Scan for the cell matching the given text and deliver its (X, Y) coordinate at center. 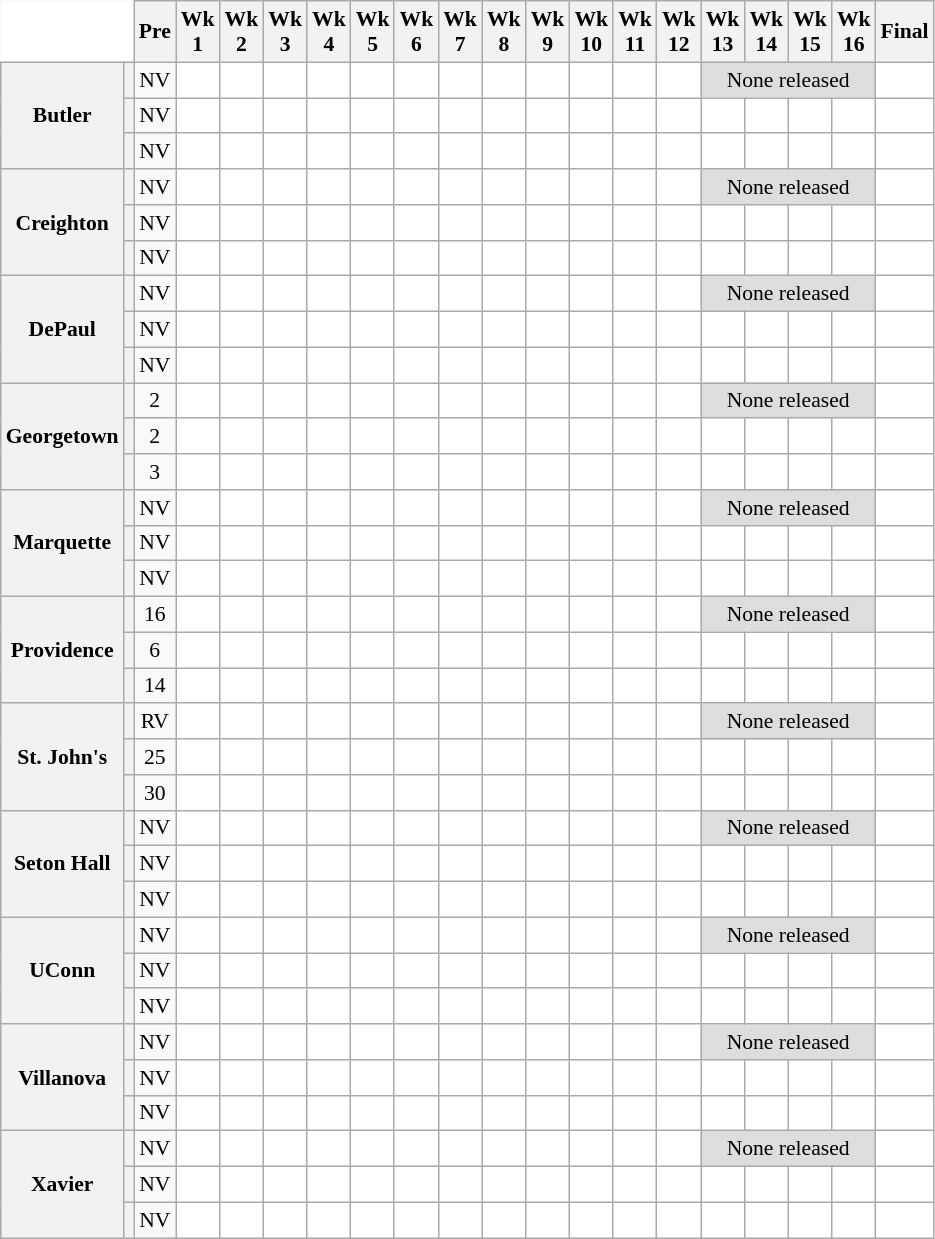
RV (155, 722)
Pre (155, 32)
Wk4 (329, 32)
Xavier (62, 1184)
Marquette (62, 544)
Creighton (62, 222)
Villanova (62, 1078)
30 (155, 793)
16 (155, 615)
Wk11 (635, 32)
Wk15 (810, 32)
Wk2 (242, 32)
Wk7 (460, 32)
6 (155, 650)
Seton Hall (62, 864)
Wk10 (591, 32)
UConn (62, 970)
Wk5 (373, 32)
Butler (62, 116)
Wk9 (548, 32)
Wk8 (504, 32)
3 (155, 472)
Wk 1 (198, 32)
Providence (62, 650)
Final (905, 32)
Wk16 (854, 32)
Wk3 (285, 32)
25 (155, 757)
Wk14 (766, 32)
St. John's (62, 758)
14 (155, 686)
DePaul (62, 330)
Georgetown (62, 436)
Wk6 (416, 32)
Wk13 (723, 32)
Wk12 (679, 32)
